For the text-containing cell, return its midpoint in (x, y) coordinate format. 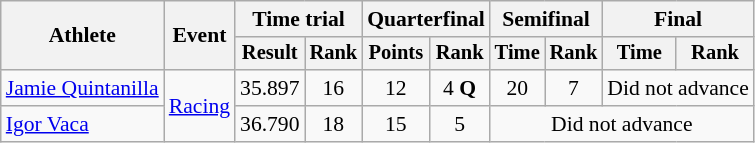
20 (518, 88)
Racing (200, 106)
7 (574, 88)
Points (396, 54)
36.790 (270, 124)
Quarterfinal (426, 19)
4 Q (459, 88)
Athlete (82, 36)
5 (459, 124)
35.897 (270, 88)
16 (334, 88)
18 (334, 124)
15 (396, 124)
Result (270, 54)
Time trial (298, 19)
Jamie Quintanilla (82, 88)
Igor Vaca (82, 124)
Final (678, 19)
Semifinal (546, 19)
Event (200, 36)
12 (396, 88)
